Identify which cell holds the provided text, then report its [x, y] central coordinate. 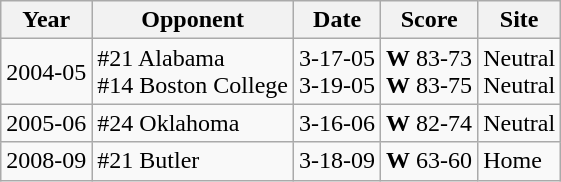
Date [338, 20]
2004-05 [46, 72]
3-17-053-19-05 [338, 72]
Site [520, 20]
Neutral [520, 123]
Year [46, 20]
W 82-74 [430, 123]
3-18-09 [338, 161]
W 63-60 [430, 161]
#21 Alabama #14 Boston College [193, 72]
NeutralNeutral [520, 72]
3-16-06 [338, 123]
2005-06 [46, 123]
Home [520, 161]
2008-09 [46, 161]
W 83-73W 83-75 [430, 72]
Opponent [193, 20]
#21 Butler [193, 161]
Score [430, 20]
#24 Oklahoma [193, 123]
